Pinpoint the cell where the given text exists, returning its (x, y) midpoint coordinate. 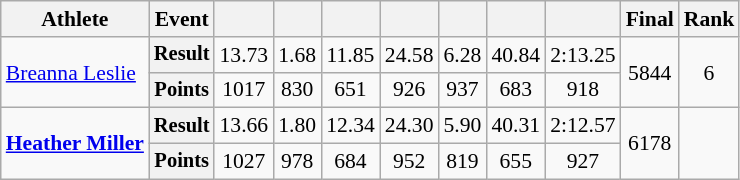
Rank (710, 19)
40.84 (516, 55)
918 (582, 90)
819 (463, 162)
Athlete (75, 19)
6.28 (463, 55)
937 (463, 90)
13.66 (244, 126)
1027 (244, 162)
926 (410, 90)
1017 (244, 90)
Final (650, 19)
684 (350, 162)
1.68 (297, 55)
Breanna Leslie (75, 72)
978 (297, 162)
2:12.57 (582, 126)
927 (582, 162)
24.58 (410, 55)
830 (297, 90)
13.73 (244, 55)
Heather Miller (75, 144)
683 (516, 90)
655 (516, 162)
11.85 (350, 55)
6178 (650, 144)
Event (182, 19)
2:13.25 (582, 55)
40.31 (516, 126)
12.34 (350, 126)
5844 (650, 72)
6 (710, 72)
651 (350, 90)
5.90 (463, 126)
1.80 (297, 126)
24.30 (410, 126)
952 (410, 162)
